Determine the (x, y) coordinate at the center of the cell enclosing the given text.  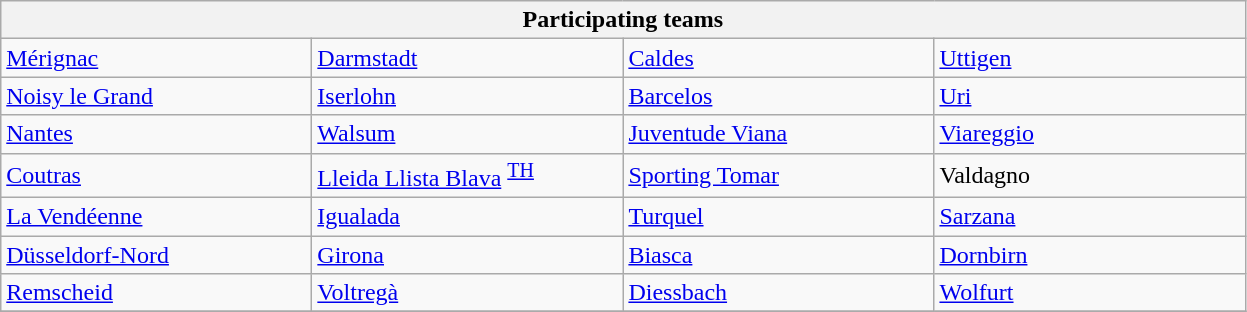
La Vendéenne (156, 217)
Sarzana (1090, 217)
Voltregà (468, 293)
Darmstadt (468, 58)
Valdagno (1090, 176)
Iserlohn (468, 96)
Viareggio (1090, 134)
Girona (468, 255)
Uttigen (1090, 58)
Remscheid (156, 293)
Coutras (156, 176)
Juventude Viana (778, 134)
Biasca (778, 255)
Noisy le Grand (156, 96)
Nantes (156, 134)
Lleida Llista Blava TH (468, 176)
Caldes (778, 58)
Igualada (468, 217)
Wolfurt (1090, 293)
Dornbirn (1090, 255)
Düsseldorf-Nord (156, 255)
Diessbach (778, 293)
Participating teams (623, 20)
Turquel (778, 217)
Walsum (468, 134)
Sporting Tomar (778, 176)
Mérignac (156, 58)
Barcelos (778, 96)
Uri (1090, 96)
